Find where the given text appears and provide that cell's center as [x, y] coordinate. 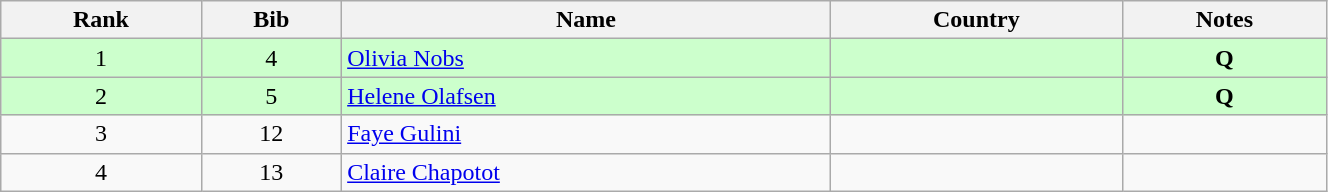
Rank [101, 20]
5 [272, 96]
12 [272, 134]
Faye Gulini [586, 134]
Olivia Nobs [586, 58]
Name [586, 20]
Claire Chapotot [586, 172]
Bib [272, 20]
13 [272, 172]
Country [976, 20]
1 [101, 58]
Helene Olafsen [586, 96]
3 [101, 134]
2 [101, 96]
Notes [1224, 20]
